Locate the cell with the specified text and output its [x, y] center coordinate. 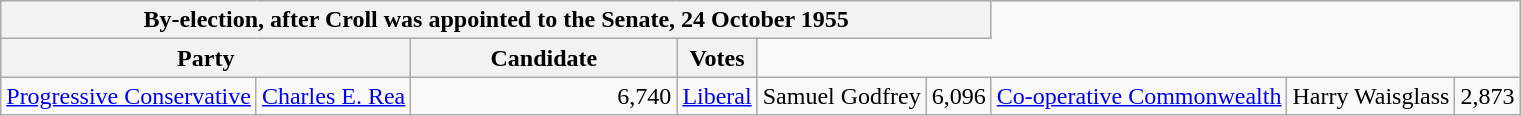
6,096 [958, 96]
By-election, after Croll was appointed to the Senate, 24 October 1955 [496, 20]
Co-operative Commonwealth [1139, 96]
Samuel Godfrey [842, 96]
Party [206, 58]
6,740 [544, 96]
Progressive Conservative [129, 96]
Liberal [717, 96]
Candidate [544, 58]
2,873 [1488, 96]
Votes [717, 58]
Charles E. Rea [333, 96]
Harry Waisglass [1371, 96]
